Determine the [x, y] coordinate at the center of the cell enclosing the given text.  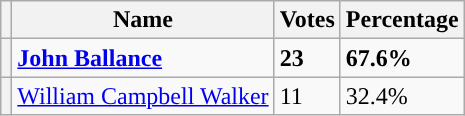
23 [307, 58]
67.6% [402, 58]
32.4% [402, 96]
Percentage [402, 20]
Votes [307, 20]
William Campbell Walker [143, 96]
11 [307, 96]
John Ballance [143, 58]
Name [143, 20]
